For the text-containing cell, return its midpoint in (X, Y) coordinate format. 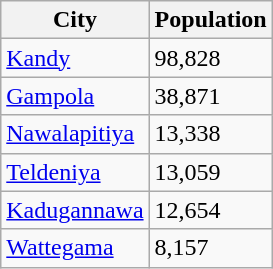
City (75, 20)
13,338 (210, 134)
Kandy (75, 58)
Wattegama (75, 248)
Population (210, 20)
38,871 (210, 96)
Nawalapitiya (75, 134)
8,157 (210, 248)
Gampola (75, 96)
Teldeniya (75, 172)
13,059 (210, 172)
12,654 (210, 210)
Kadugannawa (75, 210)
98,828 (210, 58)
